Capture the cell that displays the provided text and extract its (X, Y) central coordinate. 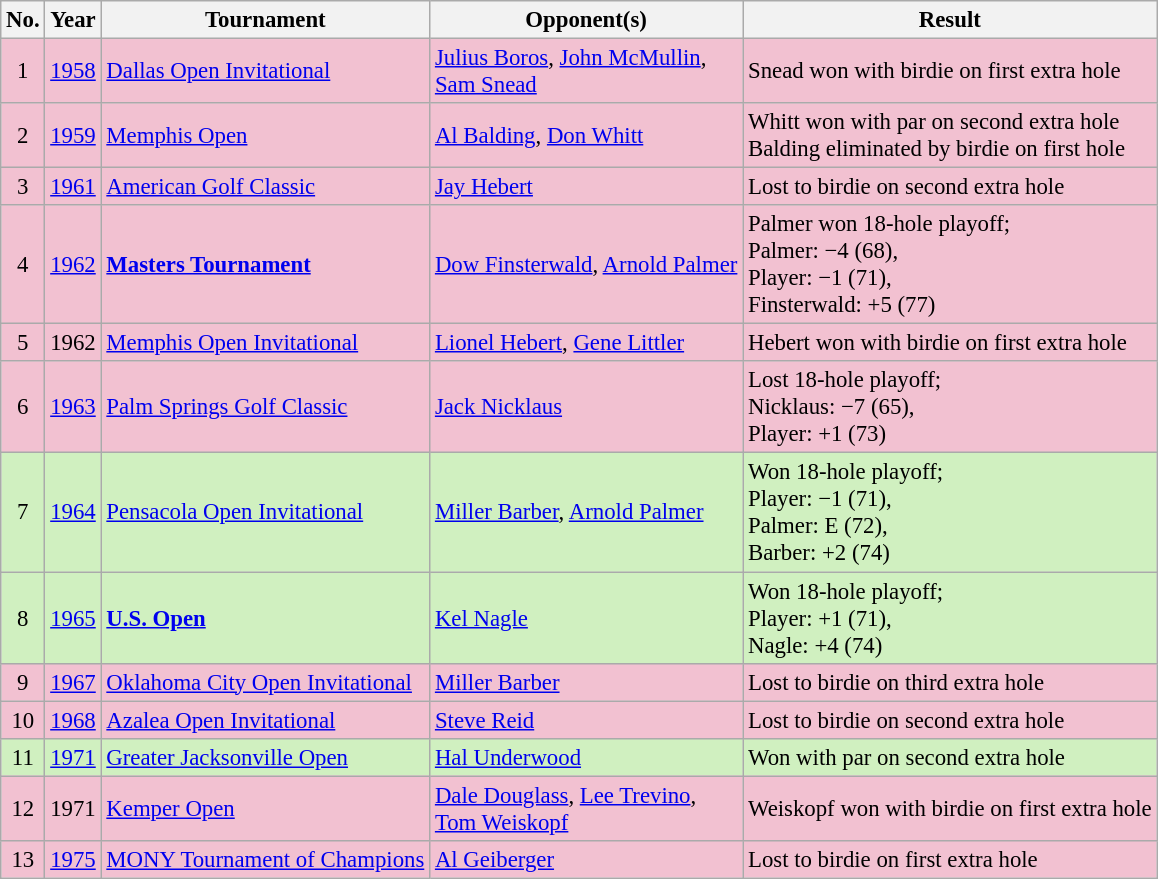
Palm Springs Golf Classic (266, 408)
Hebert won with birdie on first extra hole (950, 343)
Jack Nicklaus (586, 408)
1975 (73, 860)
Memphis Open Invitational (266, 343)
Jay Hebert (586, 187)
Hal Underwood (586, 757)
Won 18-hole playoff;Player: −1 (71),Palmer: E (72),Barber: +2 (74) (950, 512)
Opponent(s) (586, 20)
Steve Reid (586, 720)
3 (23, 187)
Palmer won 18-hole playoff;Palmer: −4 (68),Player: −1 (71),Finsterwald: +5 (77) (950, 264)
Al Geiberger (586, 860)
Snead won with birdie on first extra hole (950, 72)
Kemper Open (266, 808)
12 (23, 808)
5 (23, 343)
Weiskopf won with birdie on first extra hole (950, 808)
Azalea Open Invitational (266, 720)
1967 (73, 682)
Dallas Open Invitational (266, 72)
Dow Finsterwald, Arnold Palmer (586, 264)
Lost to birdie on third extra hole (950, 682)
Memphis Open (266, 136)
Greater Jacksonville Open (266, 757)
Masters Tournament (266, 264)
6 (23, 408)
8 (23, 618)
Tournament (266, 20)
1963 (73, 408)
Miller Barber (586, 682)
Dale Douglass, Lee Trevino, Tom Weiskopf (586, 808)
American Golf Classic (266, 187)
1959 (73, 136)
Lionel Hebert, Gene Littler (586, 343)
Year (73, 20)
Whitt won with par on second extra holeBalding eliminated by birdie on first hole (950, 136)
Pensacola Open Invitational (266, 512)
No. (23, 20)
1961 (73, 187)
Lost 18-hole playoff;Nicklaus: −7 (65),Player: +1 (73) (950, 408)
9 (23, 682)
7 (23, 512)
10 (23, 720)
1968 (73, 720)
1 (23, 72)
4 (23, 264)
1965 (73, 618)
Result (950, 20)
Julius Boros, John McMullin, Sam Snead (586, 72)
Kel Nagle (586, 618)
2 (23, 136)
Won with par on second extra hole (950, 757)
1964 (73, 512)
Lost to birdie on first extra hole (950, 860)
MONY Tournament of Champions (266, 860)
Oklahoma City Open Invitational (266, 682)
Miller Barber, Arnold Palmer (586, 512)
Won 18-hole playoff;Player: +1 (71),Nagle: +4 (74) (950, 618)
13 (23, 860)
11 (23, 757)
1958 (73, 72)
Al Balding, Don Whitt (586, 136)
U.S. Open (266, 618)
